Identify which cell holds the provided text, then report its (X, Y) central coordinate. 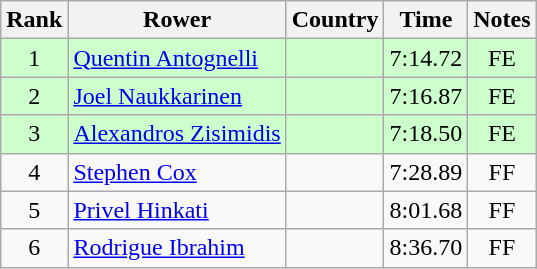
2 (34, 96)
8:01.68 (426, 210)
7:28.89 (426, 172)
Rank (34, 20)
7:14.72 (426, 58)
7:18.50 (426, 134)
Notes (502, 20)
Stephen Cox (177, 172)
3 (34, 134)
Alexandros Zisimidis (177, 134)
6 (34, 248)
Quentin Antognelli (177, 58)
Joel Naukkarinen (177, 96)
1 (34, 58)
Rodrigue Ibrahim (177, 248)
8:36.70 (426, 248)
Rower (177, 20)
4 (34, 172)
Privel Hinkati (177, 210)
Country (335, 20)
5 (34, 210)
7:16.87 (426, 96)
Time (426, 20)
